Detect which cell encompasses the target text, then output its [X, Y] center coordinate. 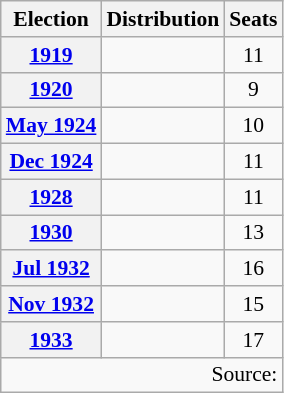
1920 [52, 90]
1928 [52, 197]
1933 [52, 340]
Nov 1932 [52, 304]
17 [253, 340]
Distribution [162, 19]
Jul 1932 [52, 269]
16 [253, 269]
1930 [52, 233]
Election [52, 19]
13 [253, 233]
Seats [253, 19]
1919 [52, 55]
Source: [142, 375]
Dec 1924 [52, 162]
9 [253, 90]
10 [253, 126]
May 1924 [52, 126]
15 [253, 304]
